Output the [x, y] coordinate of the center of the cell containing the given text.  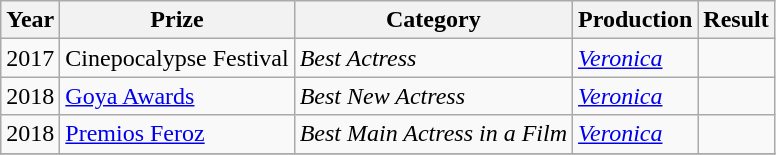
Category [433, 20]
Cinepocalypse Festival [177, 58]
2017 [30, 58]
Best Actress [433, 58]
Production [636, 20]
Premios Feroz [177, 134]
Best New Actress [433, 96]
Prize [177, 20]
Best Main Actress in a Film [433, 134]
Result [736, 20]
Goya Awards [177, 96]
Year [30, 20]
